Return [x, y] of the center of cell containing provided text 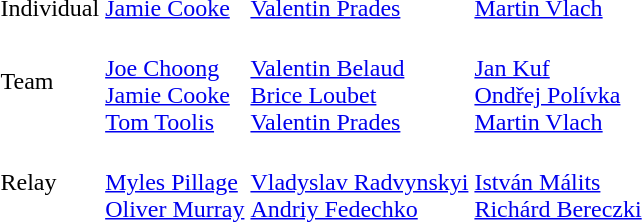
Joe ChoongJamie CookeTom Toolis [175, 82]
Valentin BelaudBrice LoubetValentin Prades [360, 82]
